From the cell containing the given text, extract its center point as [x, y] coordinate. 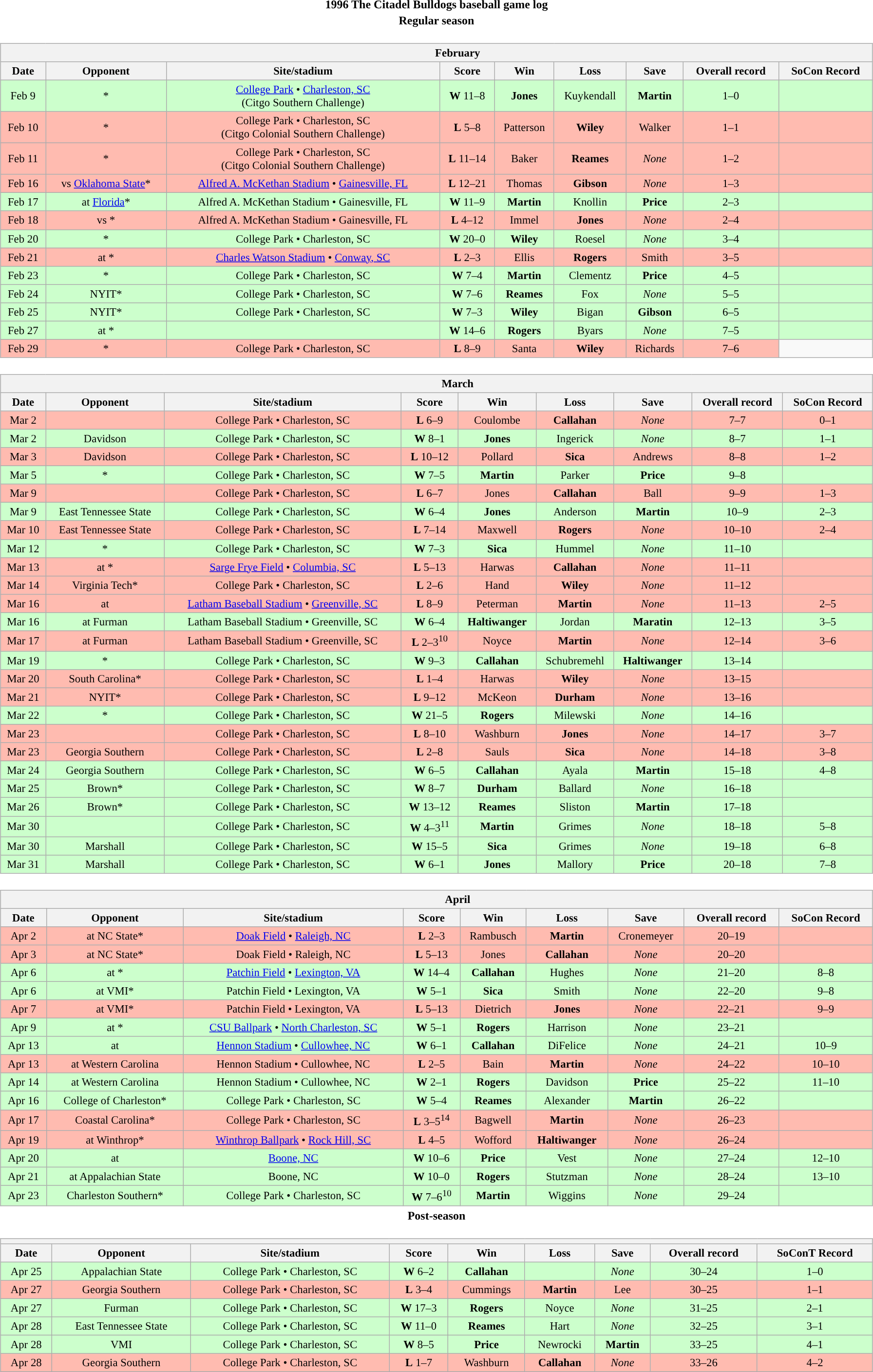
Andrews [653, 457]
13–15 [738, 679]
5–5 [731, 294]
Mar 22 [23, 715]
Parker [575, 475]
Mar 5 [23, 475]
26–23 [732, 1120]
Sarge Frye Field • Columbia, SC [283, 567]
L 7–14 [430, 530]
20–20 [732, 954]
Schubremehl [575, 660]
6–5 [731, 312]
14–16 [738, 715]
Newrocki [559, 1345]
Feb 17 [23, 202]
Apr 25 [26, 1271]
Appalachian State [122, 1271]
L 6–7 [430, 493]
12–13 [738, 621]
Mar 17 [23, 641]
Apr 14 [23, 1082]
Wiggins [567, 1195]
Virginia Tech* [105, 585]
29–24 [732, 1195]
3–7 [828, 734]
W 13–12 [430, 807]
26–22 [732, 1101]
7–6 [731, 349]
Ingerick [575, 438]
Dietrich [493, 1009]
Cronemeyer [645, 936]
Feb 27 [23, 330]
Thomas [524, 184]
Mar 26 [23, 807]
Anderson [575, 512]
24–22 [732, 1064]
W 20–0 [468, 239]
11–12 [738, 585]
W 5–4 [432, 1101]
L 8–10 [430, 734]
Charleston Southern* [115, 1195]
VMI [122, 1345]
33–25 [703, 1345]
Feb 24 [23, 294]
3–1 [815, 1326]
W 10–6 [432, 1158]
CSU Ballpark • North Charleston, SC [293, 1028]
L 2–310 [430, 641]
Mallory [575, 864]
4–8 [828, 771]
17–18 [738, 807]
6–8 [828, 846]
W 7–6 [468, 294]
Feb 18 [23, 220]
Coulombe [497, 420]
Mar 31 [23, 864]
L 11–14 [468, 159]
L 3–4 [419, 1290]
April [436, 899]
Walker [655, 128]
W 21–5 [430, 715]
Mar 10 [23, 530]
13–10 [826, 1176]
L 10–12 [430, 457]
L 2–5 [432, 1064]
8–7 [738, 438]
W 17–3 [419, 1308]
19–18 [738, 846]
11–11 [738, 567]
Apr 23 [23, 1195]
Bain [493, 1064]
4–5 [731, 275]
30–24 [703, 1271]
Apr 20 [23, 1158]
0–1 [828, 420]
W 8–1 [430, 438]
Milewski [575, 715]
Bagwell [493, 1120]
25–22 [732, 1082]
Apr 9 [23, 1028]
Peterman [497, 603]
Richards [655, 349]
Feb 23 [23, 275]
Clementz [590, 275]
W 11–9 [468, 202]
L 1–7 [419, 1363]
DiFelice [567, 1046]
3–4 [731, 239]
vs Oklahoma State* [106, 184]
23–21 [732, 1028]
7–5 [731, 330]
Apr 3 [23, 954]
26–24 [732, 1140]
20–18 [738, 864]
Mar 14 [23, 585]
22–20 [732, 991]
at Florida* [106, 202]
Alexander [567, 1101]
Sauls [497, 752]
College Park • Charleston, SC(Citgo Southern Challenge) [303, 95]
L 12–21 [468, 184]
Coastal Carolina* [115, 1120]
W 11–8 [468, 95]
Feb 20 [23, 239]
16–18 [738, 789]
Fox [590, 294]
Harrison [567, 1028]
South Carolina* [105, 679]
Kuykendall [590, 95]
L 1–4 [430, 679]
L 4–5 [432, 1140]
Hummel [575, 548]
24–21 [732, 1046]
Lee [623, 1290]
Mar 25 [23, 789]
18–18 [738, 827]
28–24 [732, 1176]
Rambusch [493, 936]
W 7–610 [432, 1195]
3–6 [828, 641]
27–24 [732, 1158]
Apr 17 [23, 1120]
Mar 13 [23, 567]
Pollard [497, 457]
Mar 21 [23, 697]
Bigan [590, 312]
Winthrop Ballpark • Rock Hill, SC [293, 1140]
33–26 [703, 1363]
Hand [497, 585]
at Appalachian State [115, 1176]
7–7 [738, 420]
SoConT Record [815, 1253]
4–2 [815, 1363]
Mar 3 [23, 457]
Maxwell [497, 530]
21–20 [732, 973]
Wofford [493, 1140]
Feb 11 [23, 159]
Stutzman [567, 1176]
Mar 20 [23, 679]
Feb 29 [23, 349]
15–18 [738, 771]
Patterson [524, 128]
Mar 24 [23, 771]
W 14–4 [432, 973]
12–10 [826, 1158]
Baker [524, 159]
Knollin [590, 202]
11–13 [738, 603]
Ellis [524, 257]
College of Charleston* [115, 1101]
W 8–7 [430, 789]
W 7–5 [430, 475]
W 9–3 [430, 660]
Ayala [575, 771]
Vest [567, 1158]
Feb 9 [23, 95]
L 2–8 [430, 752]
Apr 7 [23, 1009]
13–14 [738, 660]
McKeon [497, 697]
Mar 19 [23, 660]
13–16 [738, 697]
W 14–6 [468, 330]
31–25 [703, 1308]
Immel [524, 220]
Ballard [575, 789]
32–25 [703, 1326]
2–5 [828, 603]
at Winthrop* [115, 1140]
Apr 19 [23, 1140]
30–25 [703, 1290]
L 6–9 [430, 420]
W 11–0 [419, 1326]
5–8 [828, 827]
Byars [590, 330]
W 2–1 [432, 1082]
L 2–6 [430, 585]
Santa [524, 349]
4–1 [815, 1345]
Mar 12 [23, 548]
Feb 21 [23, 257]
Charles Watson Stadium • Conway, SC [303, 257]
22–21 [732, 1009]
vs * [106, 220]
W 7–4 [468, 275]
February [436, 53]
Feb 25 [23, 312]
W 10–0 [432, 1176]
Apr 2 [23, 936]
Sliston [575, 807]
3–8 [828, 752]
W 6–2 [419, 1271]
Hart [559, 1326]
Hughes [567, 973]
W 8–5 [419, 1345]
Apr 16 [23, 1101]
W 6–5 [430, 771]
Maratin [653, 621]
W 15–5 [430, 846]
2–1 [815, 1308]
L 9–12 [430, 697]
L 5–8 [468, 128]
L 4–12 [468, 220]
Cummings [487, 1290]
W 4–311 [430, 827]
14–18 [738, 752]
20–19 [732, 936]
12–14 [738, 641]
14–17 [738, 734]
Roesel [590, 239]
March [436, 384]
7–8 [828, 864]
Jordan [575, 621]
Apr 21 [23, 1176]
L 3–514 [432, 1120]
Furman [122, 1308]
Feb 10 [23, 128]
Ball [653, 493]
Feb 16 [23, 184]
